Scan for the cell matching the given text and deliver its [x, y] coordinate at center. 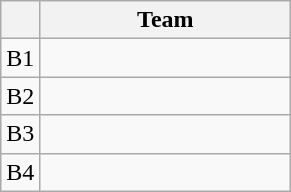
Team [166, 20]
B4 [20, 172]
B3 [20, 134]
B2 [20, 96]
B1 [20, 58]
